Search for the cell housing the specified text and yield its (x, y) center coordinate. 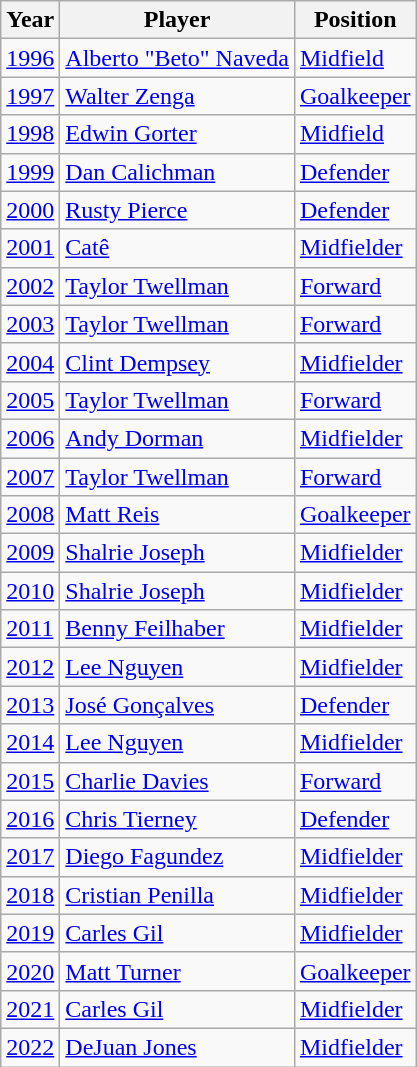
1999 (30, 172)
2007 (30, 477)
2011 (30, 629)
2015 (30, 781)
2008 (30, 515)
2016 (30, 819)
Matt Reis (178, 515)
1997 (30, 96)
2017 (30, 857)
2014 (30, 743)
2019 (30, 933)
Year (30, 20)
2004 (30, 362)
2021 (30, 1009)
Catê (178, 248)
Chris Tierney (178, 819)
Rusty Pierce (178, 210)
Benny Feilhaber (178, 629)
2005 (30, 400)
José Gonçalves (178, 705)
Player (178, 20)
DeJuan Jones (178, 1047)
2003 (30, 324)
2010 (30, 591)
2009 (30, 553)
2002 (30, 286)
Alberto "Beto" Naveda (178, 58)
Matt Turner (178, 971)
2020 (30, 971)
2013 (30, 705)
2018 (30, 895)
Dan Calichman (178, 172)
Diego Fagundez (178, 857)
2012 (30, 667)
Position (355, 20)
Cristian Penilla (178, 895)
Charlie Davies (178, 781)
2000 (30, 210)
Clint Dempsey (178, 362)
2001 (30, 248)
1996 (30, 58)
2022 (30, 1047)
Walter Zenga (178, 96)
Edwin Gorter (178, 134)
Andy Dorman (178, 438)
1998 (30, 134)
2006 (30, 438)
